Return the (X, Y) coordinate for the center point of the cell that contains the specified text.  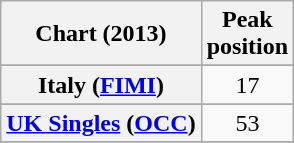
UK Singles (OCC) (101, 123)
Chart (2013) (101, 34)
Italy (FIMI) (101, 85)
Peakposition (247, 34)
17 (247, 85)
53 (247, 123)
